Extract the (X, Y) coordinate from the center of the cell holding the provided text.  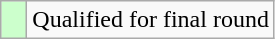
Qualified for final round (151, 20)
